For the text-containing cell, return its midpoint in [x, y] coordinate format. 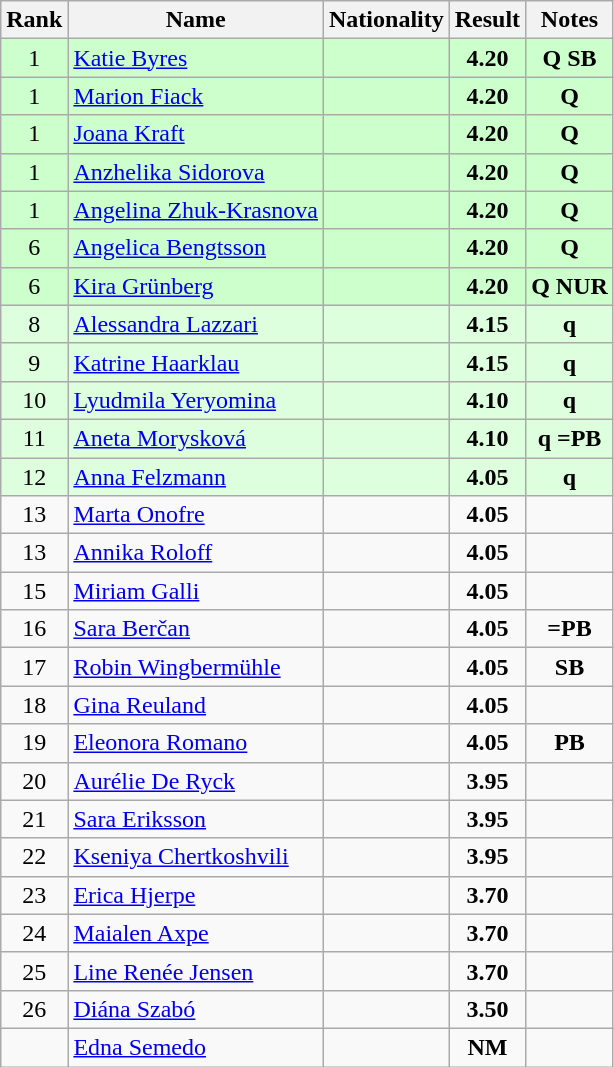
9 [34, 362]
Edna Semedo [196, 1047]
Lyudmila Yeryomina [196, 400]
25 [34, 971]
15 [34, 591]
Sara Berčan [196, 629]
24 [34, 933]
Angelina Zhuk-Krasnova [196, 210]
22 [34, 857]
Rank [34, 20]
3.50 [487, 1009]
Aurélie De Ryck [196, 781]
Nationality [387, 20]
19 [34, 743]
16 [34, 629]
Line Renée Jensen [196, 971]
Katie Byres [196, 58]
Annika Roloff [196, 553]
17 [34, 667]
NM [487, 1047]
Eleonora Romano [196, 743]
10 [34, 400]
=PB [570, 629]
Kira Grünberg [196, 286]
Gina Reuland [196, 705]
11 [34, 438]
SB [570, 667]
Robin Wingbermühle [196, 667]
12 [34, 477]
q =PB [570, 438]
Erica Hjerpe [196, 895]
26 [34, 1009]
23 [34, 895]
Anzhelika Sidorova [196, 172]
Aneta Morysková [196, 438]
Joana Kraft [196, 134]
18 [34, 705]
Angelica Bengtsson [196, 248]
Notes [570, 20]
Alessandra Lazzari [196, 324]
8 [34, 324]
Maialen Axpe [196, 933]
Marion Fiack [196, 96]
Kseniya Chertkoshvili [196, 857]
Sara Eriksson [196, 819]
Result [487, 20]
Q SB [570, 58]
Miriam Galli [196, 591]
Katrine Haarklau [196, 362]
PB [570, 743]
Name [196, 20]
21 [34, 819]
Anna Felzmann [196, 477]
Marta Onofre [196, 515]
Diána Szabó [196, 1009]
Q NUR [570, 286]
20 [34, 781]
